Return [x, y] of the center of cell containing provided text 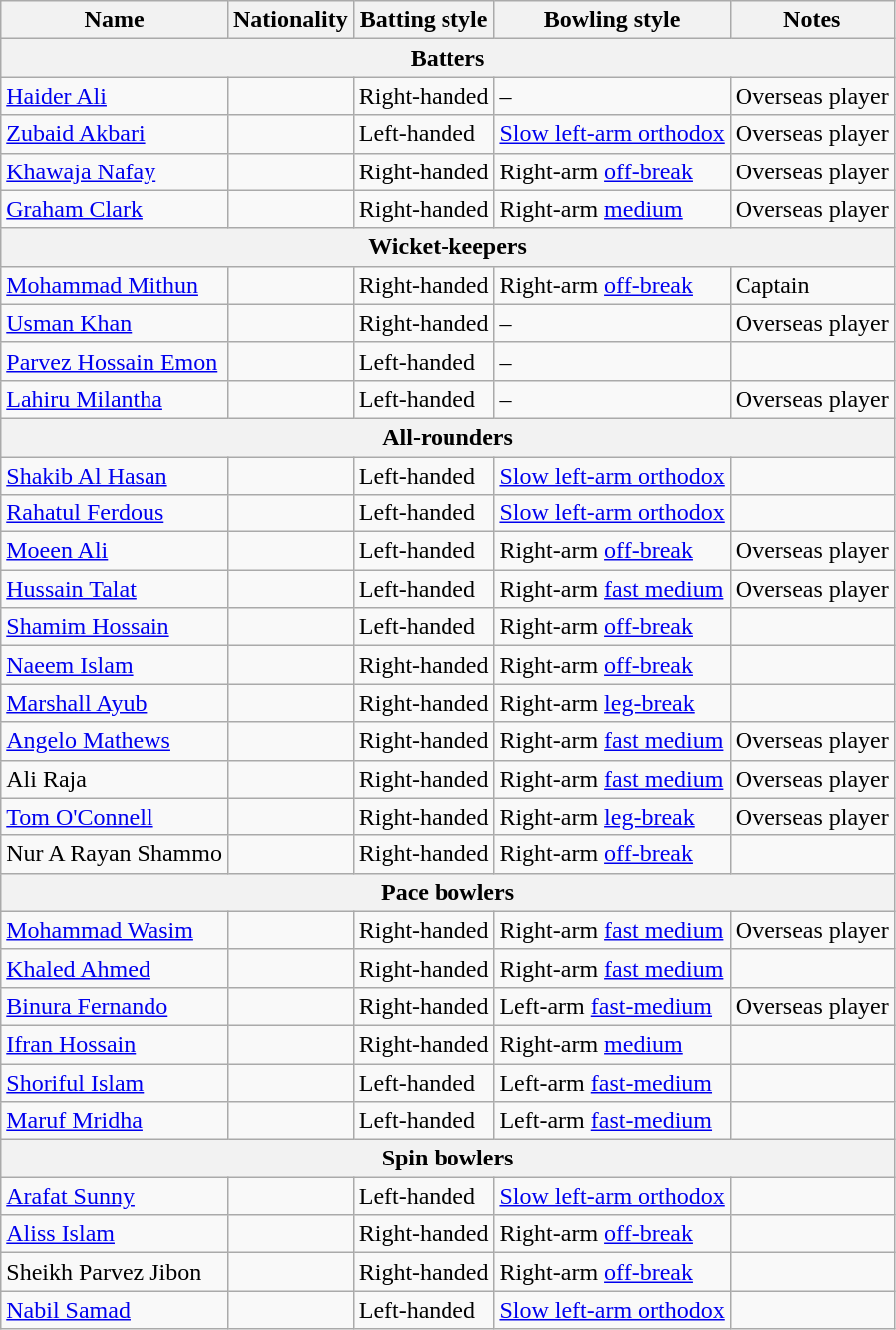
Maruf Mridha [115, 1121]
Wicket-keepers [448, 247]
Sheikh Parvez Jibon [115, 1272]
Binura Fernando [115, 1006]
Zubaid Akbari [115, 134]
Ali Raja [115, 779]
Graham Clark [115, 209]
Shakib Al Hasan [115, 476]
Angelo Mathews [115, 741]
Shoriful Islam [115, 1082]
Parvez Hossain Emon [115, 361]
Captain [811, 285]
Shamim Hossain [115, 627]
Khawaja Nafay [115, 171]
Rahatul Ferdous [115, 513]
Naeem Islam [115, 665]
Usman Khan [115, 323]
Hussain Talat [115, 589]
Nur A Rayan Shammo [115, 854]
Marshall Ayub [115, 703]
Pace bowlers [448, 892]
Batting style [424, 20]
Mohammad Mithun [115, 285]
Aliss Islam [115, 1234]
Haider Ali [115, 96]
All-rounders [448, 437]
Bowling style [612, 20]
Moeen Ali [115, 551]
Tom O'Connell [115, 817]
Lahiru Milantha [115, 399]
Batters [448, 58]
Arafat Sunny [115, 1196]
Nabil Samad [115, 1310]
Khaled Ahmed [115, 968]
Notes [811, 20]
Nationality [290, 20]
Ifran Hossain [115, 1044]
Mohammad Wasim [115, 930]
Spin bowlers [448, 1159]
Name [115, 20]
